Return (x, y) of the center of cell containing provided text 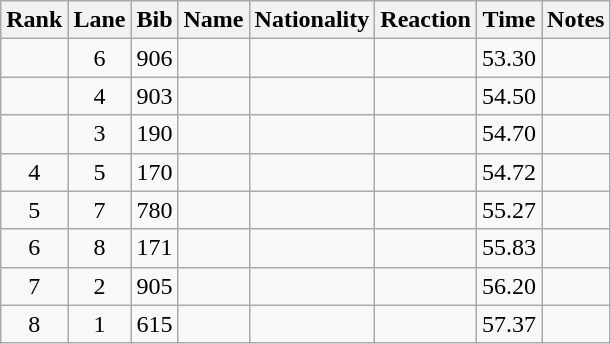
55.27 (510, 210)
Notes (576, 20)
Lane (100, 20)
Name (214, 20)
Reaction (426, 20)
Nationality (312, 20)
3 (100, 134)
615 (154, 324)
54.50 (510, 96)
Bib (154, 20)
905 (154, 286)
Rank (34, 20)
906 (154, 58)
903 (154, 96)
54.72 (510, 172)
Time (510, 20)
780 (154, 210)
170 (154, 172)
56.20 (510, 286)
55.83 (510, 248)
1 (100, 324)
54.70 (510, 134)
53.30 (510, 58)
57.37 (510, 324)
2 (100, 286)
171 (154, 248)
190 (154, 134)
